Pinpoint the cell where the given text exists, returning its [X, Y] midpoint coordinate. 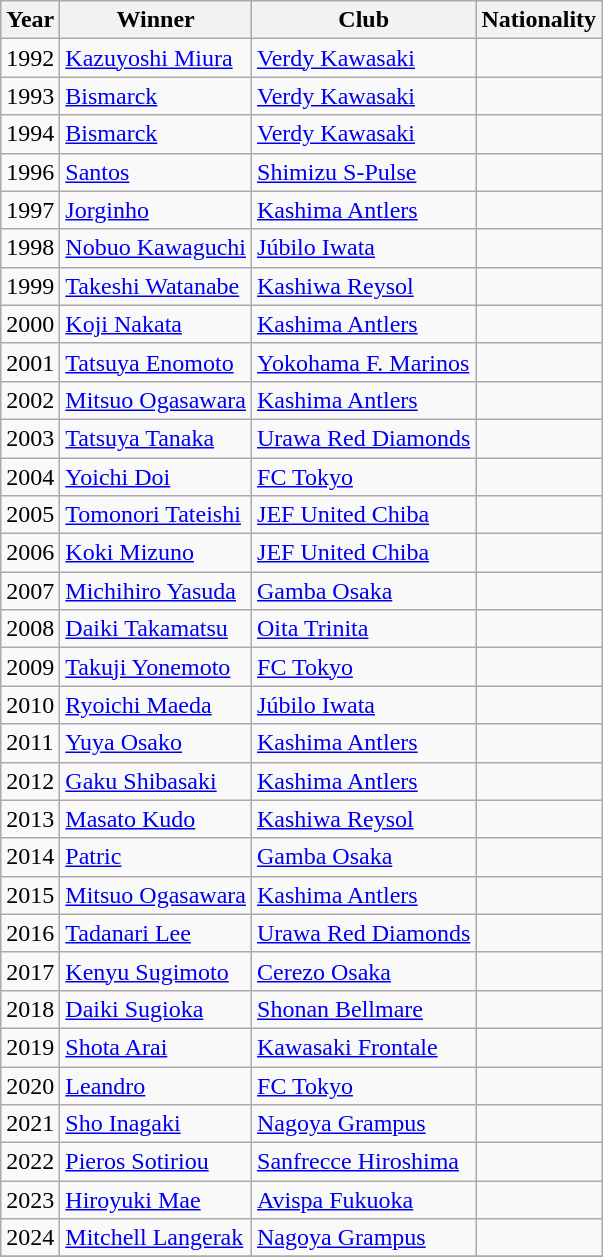
Daiki Takamatsu [156, 629]
1998 [30, 248]
2014 [30, 857]
Daiki Sugioka [156, 1009]
2013 [30, 819]
Hiroyuki Mae [156, 1200]
Koki Mizuno [156, 553]
1992 [30, 58]
2005 [30, 515]
Shimizu S-Pulse [364, 172]
Yokohama F. Marinos [364, 362]
2024 [30, 1238]
2007 [30, 591]
2021 [30, 1124]
Santos [156, 172]
2003 [30, 438]
Tadanari Lee [156, 933]
2009 [30, 667]
Koji Nakata [156, 324]
2020 [30, 1085]
Club [364, 20]
Shota Arai [156, 1047]
Tomonori Tateishi [156, 515]
Masato Kudo [156, 819]
Kazuyoshi Miura [156, 58]
Tatsuya Tanaka [156, 438]
1999 [30, 286]
Avispa Fukuoka [364, 1200]
1993 [30, 96]
1996 [30, 172]
Kawasaki Frontale [364, 1047]
Michihiro Yasuda [156, 591]
2004 [30, 477]
2000 [30, 324]
2008 [30, 629]
Nobuo Kawaguchi [156, 248]
2002 [30, 400]
2019 [30, 1047]
Shonan Bellmare [364, 1009]
2018 [30, 1009]
Patric [156, 857]
1994 [30, 134]
Yuya Osako [156, 743]
Nationality [539, 20]
Takeshi Watanabe [156, 286]
Yoichi Doi [156, 477]
2011 [30, 743]
Ryoichi Maeda [156, 705]
Sho Inagaki [156, 1124]
2015 [30, 895]
Gaku Shibasaki [156, 781]
Year [30, 20]
Takuji Yonemoto [156, 667]
2001 [30, 362]
2022 [30, 1162]
2006 [30, 553]
2016 [30, 933]
2010 [30, 705]
Mitchell Langerak [156, 1238]
2017 [30, 971]
Sanfrecce Hiroshima [364, 1162]
Jorginho [156, 210]
2012 [30, 781]
2023 [30, 1200]
Cerezo Osaka [364, 971]
Tatsuya Enomoto [156, 362]
Kenyu Sugimoto [156, 971]
Oita Trinita [364, 629]
Pieros Sotiriou [156, 1162]
Winner [156, 20]
1997 [30, 210]
Leandro [156, 1085]
